For the text-containing cell, return its midpoint in (X, Y) coordinate format. 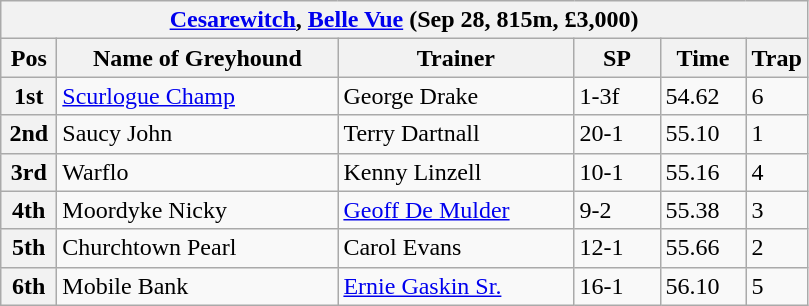
1-3f (617, 96)
1st (29, 96)
Geoff De Mulder (456, 210)
55.16 (703, 172)
Trap (776, 58)
55.38 (703, 210)
5th (29, 248)
Cesarewitch, Belle Vue (Sep 28, 815m, £3,000) (404, 20)
Saucy John (198, 134)
6 (776, 96)
Name of Greyhound (198, 58)
Moordyke Nicky (198, 210)
16-1 (617, 286)
Scurlogue Champ (198, 96)
9-2 (617, 210)
20-1 (617, 134)
Time (703, 58)
2nd (29, 134)
Pos (29, 58)
4 (776, 172)
6th (29, 286)
Kenny Linzell (456, 172)
Mobile Bank (198, 286)
Ernie Gaskin Sr. (456, 286)
10-1 (617, 172)
55.66 (703, 248)
3rd (29, 172)
Trainer (456, 58)
54.62 (703, 96)
Terry Dartnall (456, 134)
55.10 (703, 134)
George Drake (456, 96)
1 (776, 134)
4th (29, 210)
12-1 (617, 248)
Warflo (198, 172)
2 (776, 248)
Churchtown Pearl (198, 248)
56.10 (703, 286)
5 (776, 286)
3 (776, 210)
SP (617, 58)
Carol Evans (456, 248)
